Pinpoint the cell where the given text exists, returning its (X, Y) midpoint coordinate. 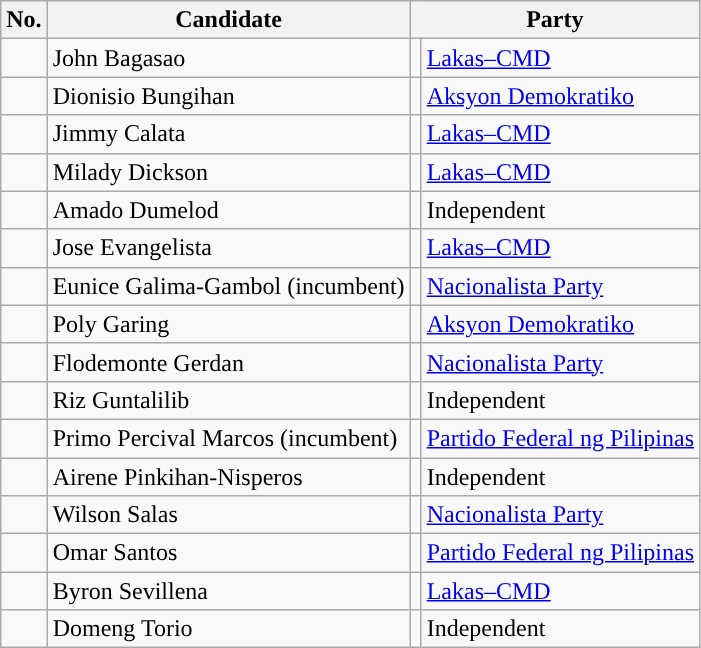
Jimmy Calata (228, 134)
Omar Santos (228, 553)
Riz Guntalilib (228, 400)
Dionisio Bungihan (228, 96)
Candidate (228, 20)
Flodemonte Gerdan (228, 362)
Byron Sevillena (228, 591)
No. (24, 20)
Eunice Galima-Gambol (incumbent) (228, 286)
John Bagasao (228, 58)
Poly Garing (228, 324)
Party (554, 20)
Amado Dumelod (228, 210)
Domeng Torio (228, 629)
Airene Pinkihan-Nisperos (228, 477)
Wilson Salas (228, 515)
Jose Evangelista (228, 248)
Primo Percival Marcos (incumbent) (228, 438)
Milady Dickson (228, 172)
